Identify which cell holds the provided text, then report its [X, Y] central coordinate. 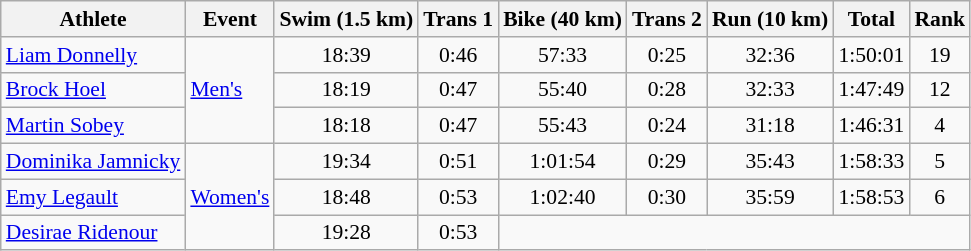
Swim (1.5 km) [346, 19]
32:36 [770, 55]
12 [940, 90]
35:43 [770, 162]
18:39 [346, 55]
Bike (40 km) [562, 19]
Martin Sobey [94, 126]
Women's [230, 198]
18:48 [346, 197]
Men's [230, 90]
1:46:31 [871, 126]
31:18 [770, 126]
0:24 [667, 126]
32:33 [770, 90]
Total [871, 19]
1:58:33 [871, 162]
Liam Donnelly [94, 55]
0:46 [458, 55]
0:25 [667, 55]
Trans 2 [667, 19]
19:34 [346, 162]
0:29 [667, 162]
Brock Hoel [94, 90]
1:02:40 [562, 197]
57:33 [562, 55]
Dominika Jamnicky [94, 162]
0:30 [667, 197]
6 [940, 197]
0:51 [458, 162]
Athlete [94, 19]
Emy Legault [94, 197]
4 [940, 126]
1:47:49 [871, 90]
5 [940, 162]
1:50:01 [871, 55]
18:18 [346, 126]
Rank [940, 19]
55:40 [562, 90]
19:28 [346, 233]
18:19 [346, 90]
1:58:53 [871, 197]
55:43 [562, 126]
0:28 [667, 90]
Desirae Ridenour [94, 233]
Run (10 km) [770, 19]
19 [940, 55]
1:01:54 [562, 162]
Trans 1 [458, 19]
Event [230, 19]
35:59 [770, 197]
